Determine the (X, Y) coordinate at the center of the cell enclosing the given text.  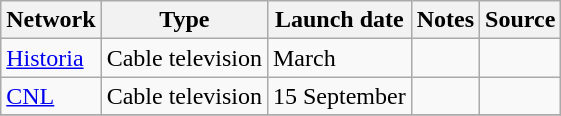
Source (520, 20)
Type (184, 20)
15 September (339, 96)
Historia (51, 58)
Launch date (339, 20)
Notes (445, 20)
Network (51, 20)
March (339, 58)
CNL (51, 96)
